Search for the cell housing the specified text and yield its (x, y) center coordinate. 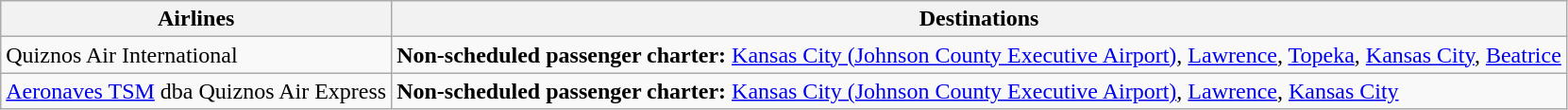
Quiznos Air International (196, 55)
Non-scheduled passenger charter: Kansas City (Johnson County Executive Airport), Lawrence, Kansas City (980, 91)
Destinations (980, 19)
Non-scheduled passenger charter: Kansas City (Johnson County Executive Airport), Lawrence, Topeka, Kansas City, Beatrice (980, 55)
Airlines (196, 19)
Aeronaves TSM dba Quiznos Air Express (196, 91)
